Extract the [x, y] coordinate from the center of the cell holding the provided text.  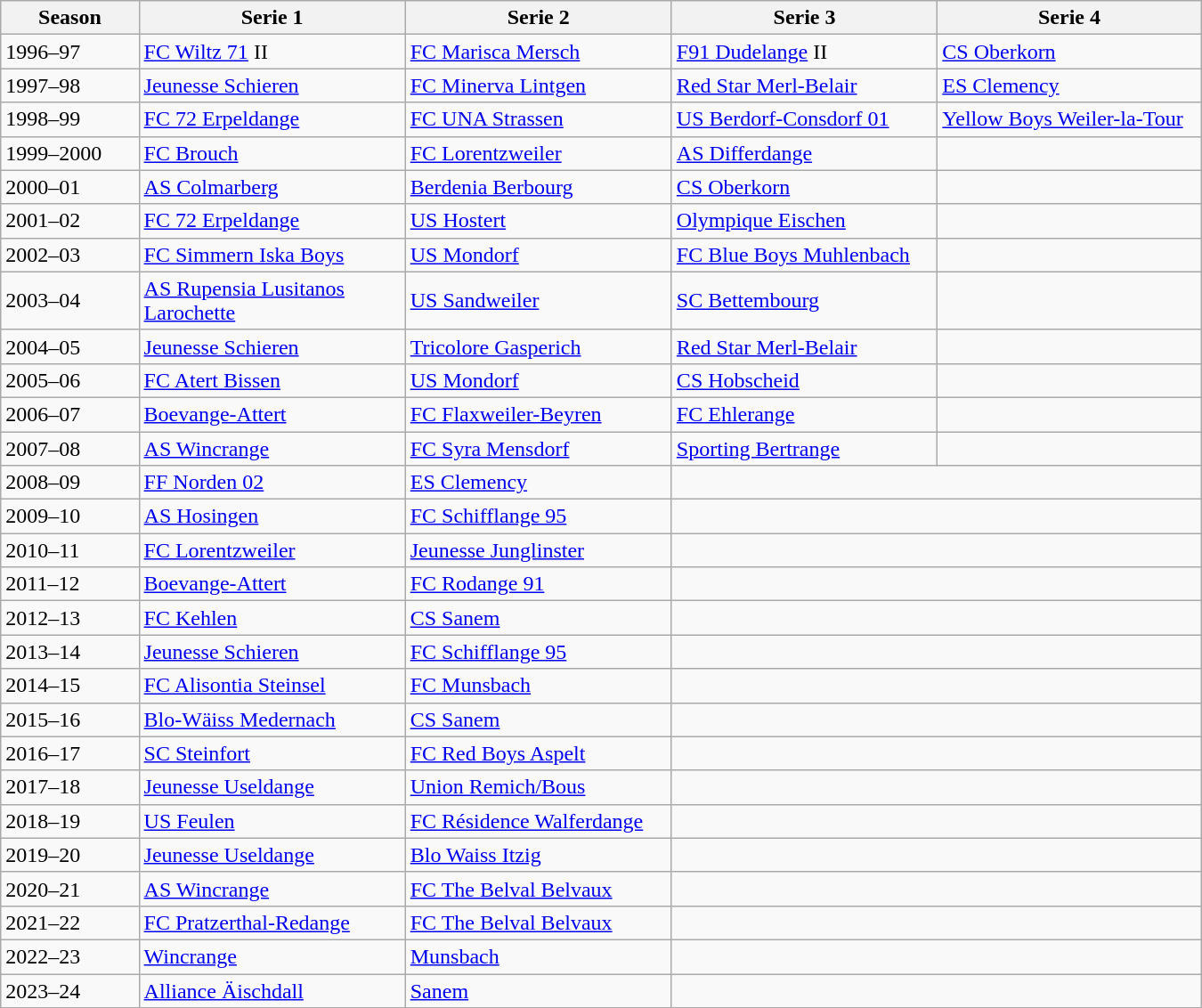
2004–05 [69, 346]
2005–06 [69, 380]
2001–02 [69, 221]
Sanem [538, 991]
2018–19 [69, 821]
Olympique Eischen [804, 221]
FC Minerva Lintgen [538, 85]
FC UNA Strassen [538, 119]
FF Norden 02 [272, 483]
US Berdorf-Consdorf 01 [804, 119]
FC Rodange 91 [538, 584]
1999–2000 [69, 153]
Season [69, 18]
AS Differdange [804, 153]
2023–24 [69, 991]
FC Kehlen [272, 618]
2016–17 [69, 753]
AS Hosingen [272, 516]
2012–13 [69, 618]
Berdenia Berbourg [538, 187]
US Hostert [538, 221]
SC Bettembourg [804, 301]
2013–14 [69, 652]
Munsbach [538, 956]
FC Red Boys Aspelt [538, 753]
US Feulen [272, 821]
FC Marisca Mersch [538, 52]
FC Pratzerthal-Redange [272, 923]
FC Blue Boys Muhlenbach [804, 255]
Serie 4 [1069, 18]
Wincrange [272, 956]
FC Atert Bissen [272, 380]
2007–08 [69, 448]
2009–10 [69, 516]
Serie 3 [804, 18]
2014–15 [69, 686]
2011–12 [69, 584]
FC Résidence Walferdange [538, 821]
2010–11 [69, 550]
2015–16 [69, 719]
Union Remich/Bous [538, 787]
Jeunesse Junglinster [538, 550]
SC Steinfort [272, 753]
Tricolore Gasperich [538, 346]
1998–99 [69, 119]
Sporting Bertrange [804, 448]
Blo Waiss Itzig [538, 855]
FC Simmern Iska Boys [272, 255]
US Sandweiler [538, 301]
CS Hobscheid [804, 380]
AS Colmarberg [272, 187]
2017–18 [69, 787]
Serie 1 [272, 18]
2021–22 [69, 923]
F91 Dudelange II [804, 52]
Blo-Wäiss Medernach [272, 719]
Alliance Äischdall [272, 991]
2003–04 [69, 301]
2000–01 [69, 187]
Yellow Boys Weiler-la-Tour [1069, 119]
FC Brouch [272, 153]
FC Syra Mensdorf [538, 448]
1997–98 [69, 85]
FC Munsbach [538, 686]
2008–09 [69, 483]
FC Wiltz 71 II [272, 52]
FC Alisontia Steinsel [272, 686]
2020–21 [69, 889]
2019–20 [69, 855]
2002–03 [69, 255]
FC Flaxweiler-Beyren [538, 414]
FC Ehlerange [804, 414]
Serie 2 [538, 18]
1996–97 [69, 52]
2022–23 [69, 956]
2006–07 [69, 414]
AS Rupensia Lusitanos Larochette [272, 301]
